Return [X, Y] of the center of cell containing provided text 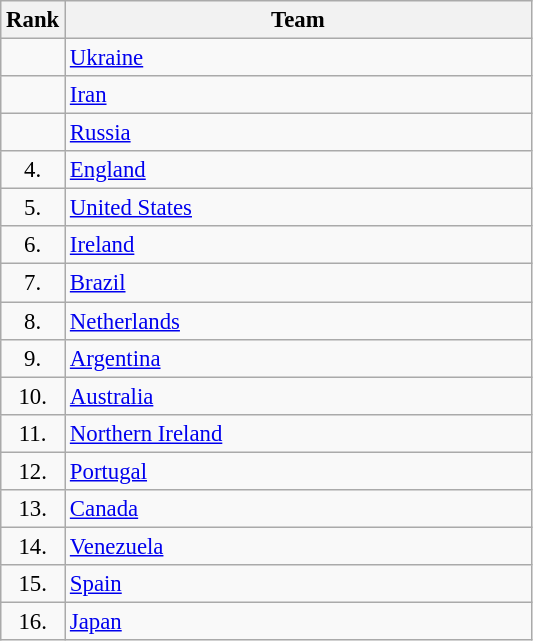
United States [298, 208]
6. [33, 245]
Brazil [298, 283]
4. [33, 170]
16. [33, 621]
Iran [298, 95]
11. [33, 433]
Ukraine [298, 58]
Russia [298, 133]
12. [33, 471]
14. [33, 546]
Northern Ireland [298, 433]
Netherlands [298, 321]
10. [33, 396]
Argentina [298, 358]
Team [298, 20]
Australia [298, 396]
7. [33, 283]
13. [33, 509]
5. [33, 208]
9. [33, 358]
Canada [298, 509]
15. [33, 584]
England [298, 170]
Ireland [298, 245]
Japan [298, 621]
Venezuela [298, 546]
Portugal [298, 471]
8. [33, 321]
Rank [33, 20]
Spain [298, 584]
